Capture the cell that displays the provided text and extract its (X, Y) central coordinate. 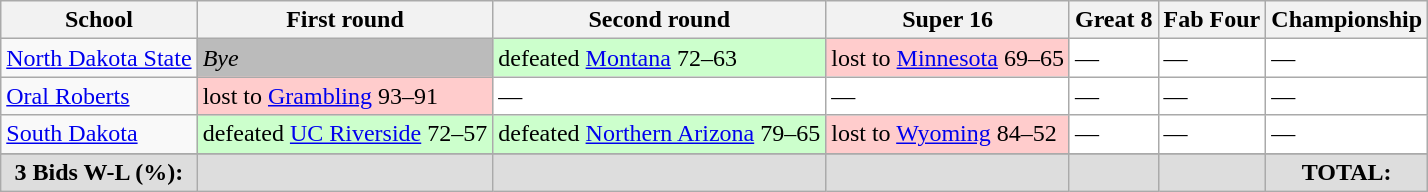
Bye (345, 58)
Second round (660, 20)
lost to Minnesota 69–65 (948, 58)
Fab Four (1212, 20)
School (99, 20)
First round (345, 20)
Oral Roberts (99, 96)
defeated Montana 72–63 (660, 58)
TOTAL: (1347, 172)
Championship (1347, 20)
South Dakota (99, 134)
lost to Wyoming 84–52 (948, 134)
defeated UC Riverside 72–57 (345, 134)
Great 8 (1114, 20)
lost to Grambling 93–91 (345, 96)
defeated Northern Arizona 79–65 (660, 134)
North Dakota State (99, 58)
Super 16 (948, 20)
3 Bids W-L (%): (99, 172)
